For the text-containing cell, return its midpoint in [x, y] coordinate format. 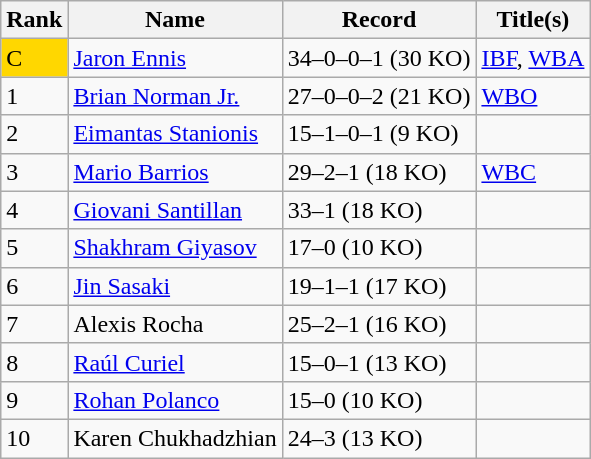
Raúl Curiel [175, 362]
3 [34, 172]
24–3 (13 KO) [379, 438]
Alexis Rocha [175, 324]
Rohan Polanco [175, 400]
Jaron Ennis [175, 58]
25–2–1 (16 KO) [379, 324]
4 [34, 210]
C [34, 58]
8 [34, 362]
1 [34, 96]
Giovani Santillan [175, 210]
Name [175, 20]
15–1–0–1 (9 KO) [379, 134]
19–1–1 (17 KO) [379, 286]
15–0–1 (13 KO) [379, 362]
17–0 (10 KO) [379, 248]
IBF, WBA [533, 58]
Jin Sasaki [175, 286]
33–1 (18 KO) [379, 210]
34–0–0–1 (30 KO) [379, 58]
15–0 (10 KO) [379, 400]
5 [34, 248]
10 [34, 438]
Title(s) [533, 20]
Rank [34, 20]
WBO [533, 96]
Record [379, 20]
29–2–1 (18 KO) [379, 172]
7 [34, 324]
Karen Chukhadzhian [175, 438]
Eimantas Stanionis [175, 134]
Mario Barrios [175, 172]
6 [34, 286]
Brian Norman Jr. [175, 96]
9 [34, 400]
27–0–0–2 (21 KO) [379, 96]
WBC [533, 172]
2 [34, 134]
Shakhram Giyasov [175, 248]
